Pinpoint the cell where the given text exists, returning its (X, Y) midpoint coordinate. 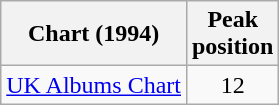
Peakposition (232, 34)
UK Albums Chart (94, 85)
12 (232, 85)
Chart (1994) (94, 34)
